For the text-containing cell, return its midpoint in (X, Y) coordinate format. 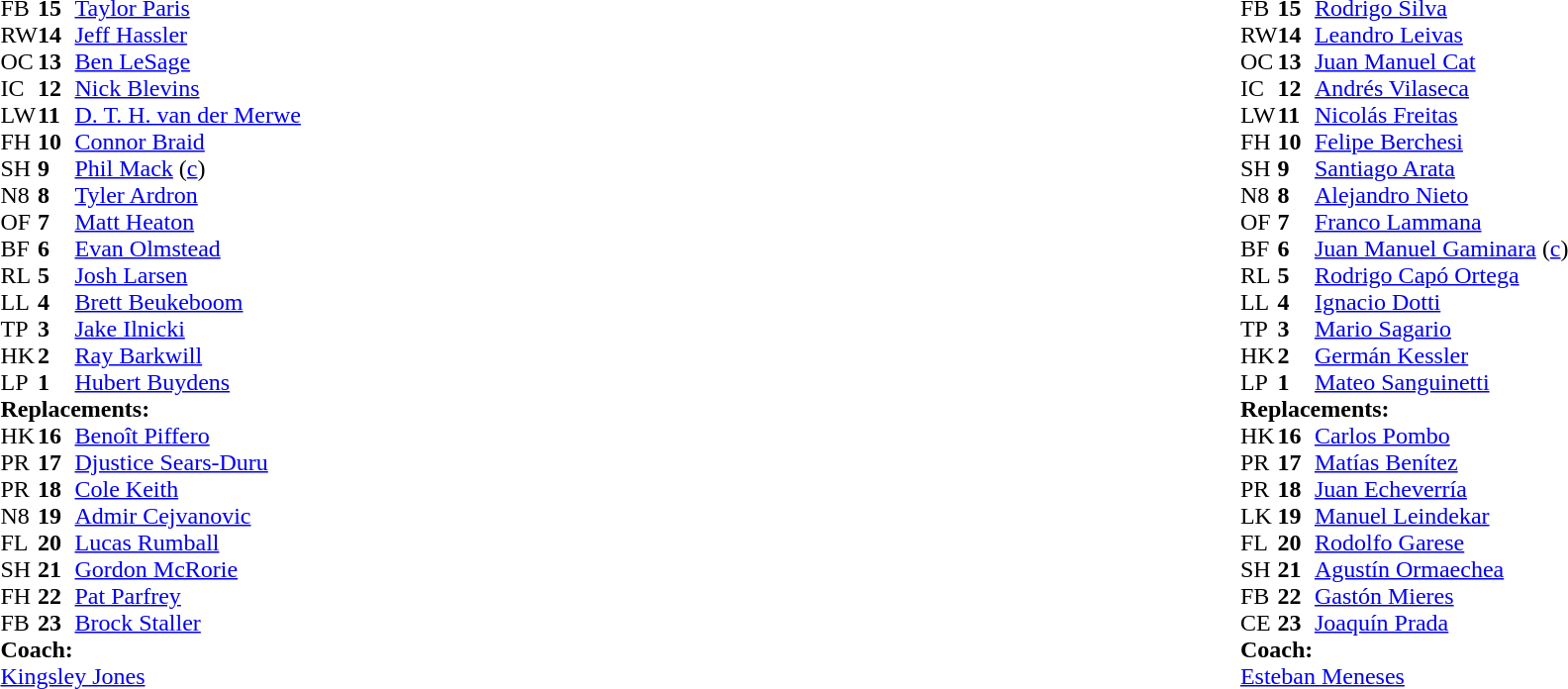
Evan Olmstead (188, 249)
Replacements: (150, 410)
Djustice Sears-Duru (188, 463)
Tyler Ardron (188, 196)
CE (1259, 624)
LK (1259, 517)
Pat Parfrey (188, 596)
Phil Mack (c) (188, 168)
Ben LeSage (188, 61)
Gordon McRorie (188, 570)
Josh Larsen (188, 275)
Brett Beukeboom (188, 303)
Brock Staller (188, 624)
D. T. H. van der Merwe (188, 115)
Matt Heaton (188, 222)
Coach: (150, 649)
Ray Barkwill (188, 356)
Connor Braid (188, 143)
Cole Keith (188, 489)
Lucas Rumball (188, 542)
Nick Blevins (188, 89)
Hubert Buydens (188, 382)
Benoît Piffero (188, 436)
Admir Cejvanovic (188, 517)
Jake Ilnicki (188, 329)
Jeff Hassler (188, 36)
